From the cell containing the given text, extract its center point as (x, y) coordinate. 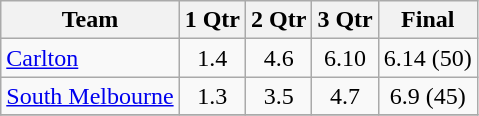
6.14 (50) (428, 58)
Team (90, 20)
4.6 (279, 58)
2 Qtr (279, 20)
4.7 (345, 96)
South Melbourne (90, 96)
1.3 (212, 96)
1 Qtr (212, 20)
Final (428, 20)
3.5 (279, 96)
1.4 (212, 58)
6.10 (345, 58)
6.9 (45) (428, 96)
3 Qtr (345, 20)
Carlton (90, 58)
